Capture the cell that displays the provided text and extract its [X, Y] central coordinate. 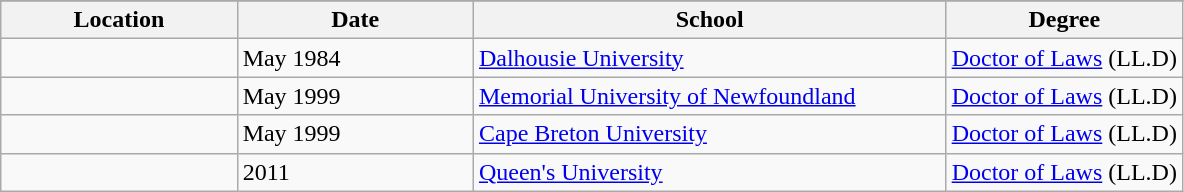
Degree [1064, 20]
Location [119, 20]
Queen's University [710, 172]
Date [355, 20]
May 1984 [355, 58]
Dalhousie University [710, 58]
Cape Breton University [710, 134]
2011 [355, 172]
School [710, 20]
Memorial University of Newfoundland [710, 96]
